Extract the [x, y] coordinate from the center of the cell holding the provided text.  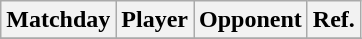
Opponent [251, 20]
Matchday [58, 20]
Ref. [334, 20]
Player [155, 20]
